Determine the (X, Y) coordinate at the center of the cell enclosing the given text.  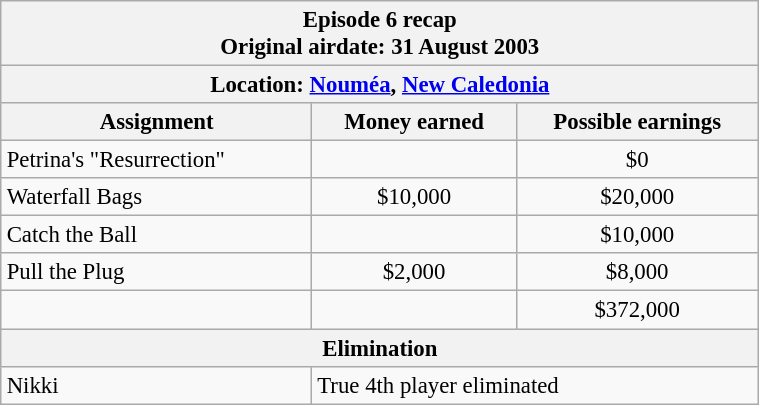
True 4th player eliminated (535, 385)
Location: Nouméa, New Caledonia (380, 84)
Catch the Ball (156, 235)
Petrina's "Resurrection" (156, 160)
Pull the Plug (156, 272)
Money earned (414, 122)
$20,000 (637, 197)
$0 (637, 160)
Assignment (156, 122)
Episode 6 recapOriginal airdate: 31 August 2003 (380, 34)
Elimination (380, 347)
$8,000 (637, 272)
$372,000 (637, 310)
Nikki (156, 385)
Possible earnings (637, 122)
$2,000 (414, 272)
Waterfall Bags (156, 197)
